Pinpoint the cell where the given text exists, returning its [x, y] midpoint coordinate. 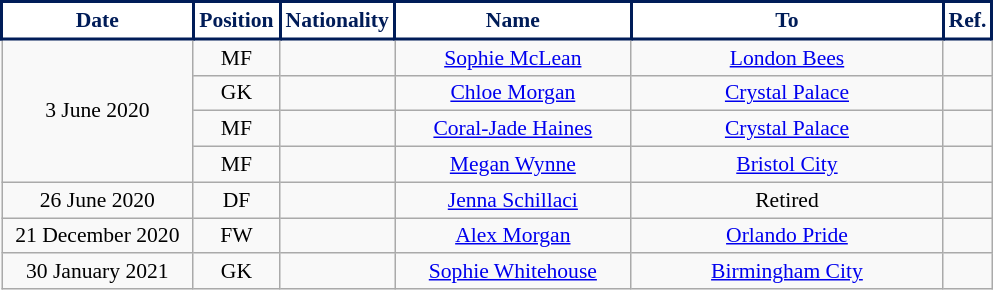
Jenna Schillaci [514, 200]
Birmingham City [787, 272]
21 December 2020 [98, 236]
Nationality [338, 20]
Sophie McLean [514, 57]
Date [98, 20]
Position [236, 20]
Bristol City [787, 165]
FW [236, 236]
To [787, 20]
Name [514, 20]
30 January 2021 [98, 272]
Orlando Pride [787, 236]
Megan Wynne [514, 165]
Coral-Jade Haines [514, 129]
DF [236, 200]
London Bees [787, 57]
Chloe Morgan [514, 93]
Sophie Whitehouse [514, 272]
26 June 2020 [98, 200]
Alex Morgan [514, 236]
Ref. [968, 20]
3 June 2020 [98, 110]
Retired [787, 200]
